Scan for the cell matching the given text and deliver its [X, Y] coordinate at center. 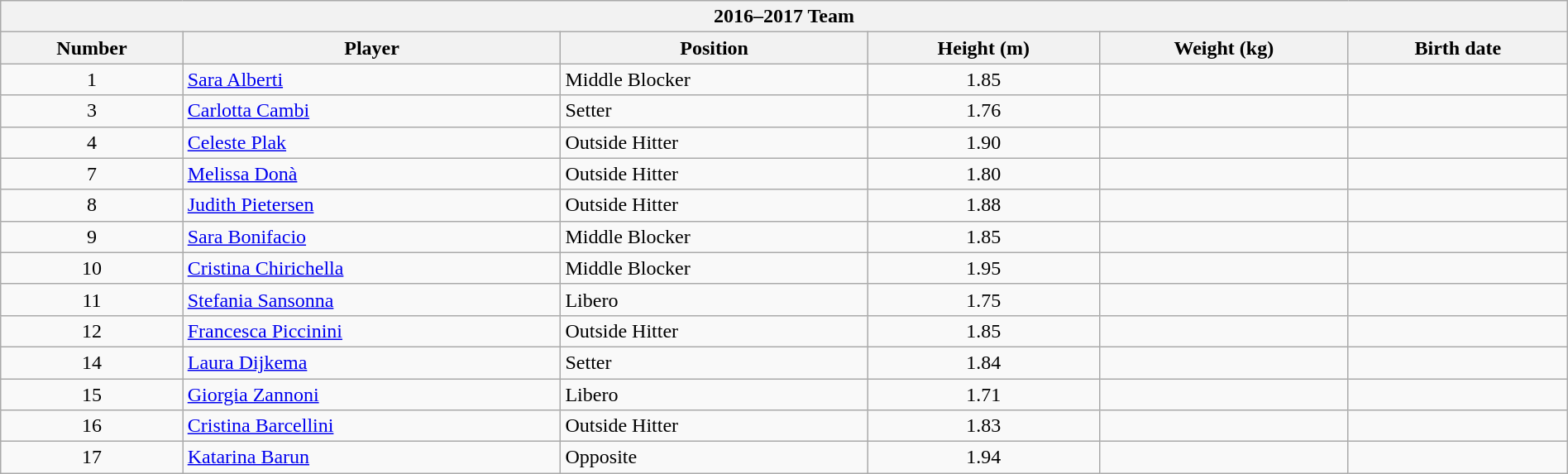
Giorgia Zannoni [372, 395]
Weight (kg) [1224, 48]
1.88 [983, 205]
2016–2017 Team [784, 17]
1.94 [983, 457]
9 [92, 237]
1.80 [983, 174]
Sara Alberti [372, 79]
Carlotta Cambi [372, 111]
Judith Pietersen [372, 205]
1 [92, 79]
1.83 [983, 426]
4 [92, 142]
Francesca Piccinini [372, 331]
15 [92, 395]
14 [92, 362]
Player [372, 48]
Katarina Barun [372, 457]
7 [92, 174]
Height (m) [983, 48]
Sara Bonifacio [372, 237]
16 [92, 426]
1.75 [983, 299]
3 [92, 111]
11 [92, 299]
1.76 [983, 111]
1.90 [983, 142]
Stefania Sansonna [372, 299]
Cristina Chirichella [372, 268]
Position [715, 48]
8 [92, 205]
12 [92, 331]
Melissa Donà [372, 174]
1.95 [983, 268]
1.71 [983, 395]
Number [92, 48]
Cristina Barcellini [372, 426]
1.84 [983, 362]
17 [92, 457]
Laura Dijkema [372, 362]
Celeste Plak [372, 142]
Birth date [1457, 48]
Opposite [715, 457]
10 [92, 268]
